Identify which cell holds the provided text, then report its (X, Y) central coordinate. 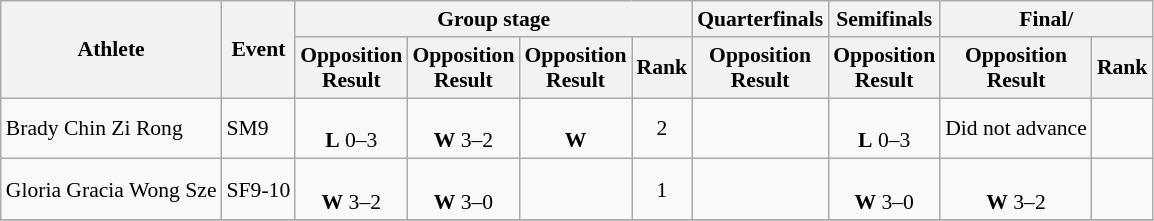
1 (662, 190)
Did not advance (1016, 128)
Semifinals (884, 19)
Brady Chin Zi Rong (112, 128)
Event (259, 50)
Final/ (1046, 19)
W (575, 128)
SM9 (259, 128)
2 (662, 128)
Athlete (112, 50)
Quarterfinals (760, 19)
SF9-10 (259, 190)
Group stage (494, 19)
Gloria Gracia Wong Sze (112, 190)
